Return [X, Y] of the center of cell containing provided text 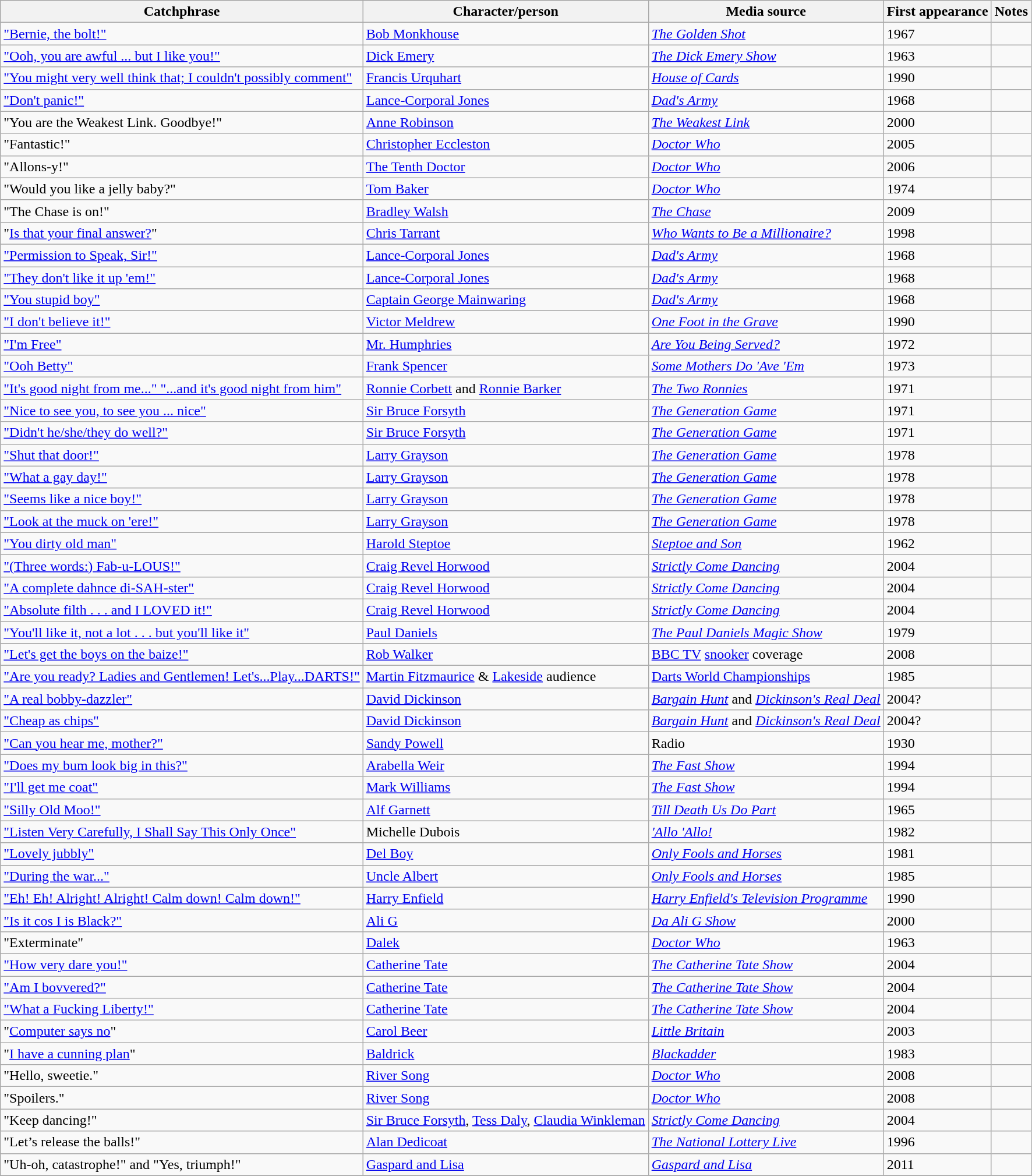
Little Britain [766, 1032]
1998 [938, 233]
1974 [938, 189]
"You stupid boy" [182, 300]
"Shut that door!" [182, 455]
Francis Urquhart [506, 78]
Bob Monkhouse [506, 34]
Michelle Dubois [506, 832]
Uncle Albert [506, 876]
"Am I bovvered?" [182, 987]
BBC TV snooker coverage [766, 655]
"Are you ready? Ladies and Gentlemen! Let's...Play...DARTS!" [182, 677]
Bradley Walsh [506, 211]
Media source [766, 12]
"Keep dancing!" [182, 1120]
"Bernie, the bolt!" [182, 34]
"Eh! Eh! Alright! Alright! Calm down! Calm down!" [182, 898]
1996 [938, 1142]
Harry Enfield [506, 898]
"A real bobby-dazzler" [182, 699]
Frank Spencer [506, 366]
The Chase [766, 211]
The Weakest Link [766, 122]
"Didn't he/she/they do well?" [182, 433]
Harry Enfield's Television Programme [766, 898]
"Look at the muck on 'ere!" [182, 521]
Blackadder [766, 1054]
1962 [938, 543]
"Ooh, you are awful ... but I like you!" [182, 56]
"Cheap as chips" [182, 721]
Harold Steptoe [506, 543]
Paul Daniels [506, 632]
1967 [938, 34]
"Does my bum look big in this?" [182, 765]
2005 [938, 144]
The Tenth Doctor [506, 167]
"Computer says no" [182, 1032]
"Permission to Speak, Sir!" [182, 255]
"Silly Old Moo!" [182, 810]
1965 [938, 810]
Arabella Weir [506, 765]
Alf Garnett [506, 810]
"You might very well think that; I couldn't possibly comment" [182, 78]
The Two Ronnies [766, 389]
"What a gay day!" [182, 477]
"You dirty old man" [182, 543]
2009 [938, 211]
"It's good night from me..." "...and it's good night from him" [182, 389]
"I don't believe it!" [182, 322]
Victor Meldrew [506, 322]
Dalek [506, 942]
"How very dare you!" [182, 965]
1972 [938, 344]
Character/person [506, 12]
"Absolute filth . . . and I LOVED it!" [182, 610]
Sandy Powell [506, 743]
Mr. Humphries [506, 344]
Sir Bruce Forsyth, Tess Daly, Claudia Winkleman [506, 1120]
"Exterminate" [182, 942]
"Can you hear me, mother?" [182, 743]
"Fantastic!" [182, 144]
The Paul Daniels Magic Show [766, 632]
Chris Tarrant [506, 233]
"(Three words:) Fab-u-LOUS!" [182, 566]
Mark Williams [506, 787]
"Uh-oh, catastrophe!" and "Yes, triumph!" [182, 1164]
Catchphrase [182, 12]
Radio [766, 743]
Darts World Championships [766, 677]
Tom Baker [506, 189]
"Is it cos I is Black?" [182, 920]
1973 [938, 366]
"Is that your final answer?" [182, 233]
"You are the Weakest Link. Goodbye!" [182, 122]
Dick Emery [506, 56]
2003 [938, 1032]
Ali G [506, 920]
Martin Fitzmaurice & Lakeside audience [506, 677]
Da Ali G Show [766, 920]
"Let's get the boys on the baize!" [182, 655]
1979 [938, 632]
"You'll like it, not a lot . . . but you'll like it" [182, 632]
One Foot in the Grave [766, 322]
"Would you like a jelly baby?" [182, 189]
"Spoilers." [182, 1098]
Anne Robinson [506, 122]
Captain George Mainwaring [506, 300]
"What a Fucking Liberty!" [182, 1009]
Some Mothers Do 'Ave 'Em [766, 366]
"Listen Very Carefully, I Shall Say This Only Once" [182, 832]
"A complete dahnce di-SAH-ster" [182, 588]
Baldrick [506, 1054]
"Nice to see you, to see you ... nice" [182, 411]
Notes [1011, 12]
2006 [938, 167]
Steptoe and Son [766, 543]
Who Wants to Be a Millionaire? [766, 233]
1983 [938, 1054]
"Ooh Betty" [182, 366]
'Allo 'Allo! [766, 832]
Christopher Eccleston [506, 144]
"During the war..." [182, 876]
1930 [938, 743]
"I'll get me coat" [182, 787]
"Seems like a nice boy!" [182, 499]
1982 [938, 832]
"Let’s release the balls!" [182, 1142]
2011 [938, 1164]
House of Cards [766, 78]
"The Chase is on!" [182, 211]
Alan Dedicoat [506, 1142]
"Lovely jubbly" [182, 854]
"I have a cunning plan" [182, 1054]
1981 [938, 854]
First appearance [938, 12]
"I'm Free" [182, 344]
The National Lottery Live [766, 1142]
"Allons-y!" [182, 167]
Are You Being Served? [766, 344]
"Don't panic!" [182, 100]
The Golden Shot [766, 34]
The Dick Emery Show [766, 56]
Ronnie Corbett and Ronnie Barker [506, 389]
Rob Walker [506, 655]
"They don't like it up 'em!" [182, 278]
Del Boy [506, 854]
"Hello, sweetie." [182, 1076]
Carol Beer [506, 1032]
Till Death Us Do Part [766, 810]
